Determine the [x, y] coordinate at the center of the cell enclosing the given text.  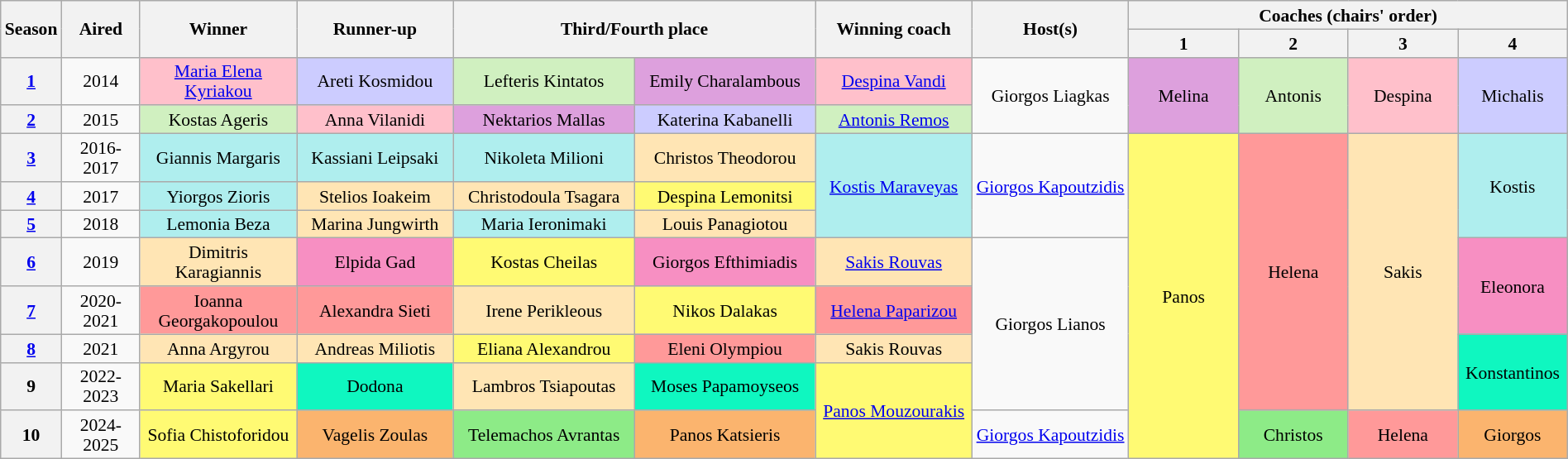
Kostas Ageris [218, 120]
Andreas Miliotis [375, 348]
Nikos Dalakas [724, 310]
2019 [101, 262]
Christodoula Tsagara [544, 196]
Aired [101, 29]
Maria Sakellari [218, 386]
2014 [101, 81]
Panos Mouzourakis [893, 410]
Lefteris Kintatos [544, 81]
Maria Elena Kyriakou [218, 81]
Eliana Alexandrou [544, 348]
Areti Kosmidou [375, 81]
Kostas Cheilas [544, 262]
5 [31, 224]
8 [31, 348]
Panos [1184, 296]
Giannis Margaris [218, 158]
Panos Katsieris [724, 435]
Nektarios Mallas [544, 120]
Emily Charalambous [724, 81]
Sakis [1403, 273]
Nikoleta Milioni [544, 158]
Moses Papamoyseos [724, 386]
Coaches (chairs' order) [1348, 15]
Despina Vandi [893, 81]
2016-2017 [101, 158]
Winner [218, 29]
Christos [1293, 435]
Sofia Chistoforidou [218, 435]
2015 [101, 120]
Kostis [1513, 186]
Melina [1184, 95]
Konstantinos [1513, 372]
2017 [101, 196]
2022-2023 [101, 386]
Anna Argyrou [218, 348]
Season [31, 29]
Eleonora [1513, 286]
Runner-up [375, 29]
Christos Theodorou [724, 158]
Winning coach [893, 29]
Marina Jungwirth [375, 224]
2018 [101, 224]
Antonis Remos [893, 120]
2020-2021 [101, 310]
Giorgos Liagkas [1050, 95]
Katerina Kabanelli [724, 120]
Ioanna Georgakopoulou [218, 310]
Helena Paparizou [893, 310]
Giorgos [1513, 435]
2024-2025 [101, 435]
Kassiani Leipsaki [375, 158]
Vagelis Zoulas [375, 435]
Eleni Olympiou [724, 348]
Despina [1403, 95]
7 [31, 310]
Lambros Tsiapoutas [544, 386]
Kostis Maraveyas [893, 186]
10 [31, 435]
Anna Vilanidi [375, 120]
Antonis [1293, 95]
Dimitris Karagiannis [218, 262]
Alexandra Sieti [375, 310]
Despina Lemonitsi [724, 196]
Telemachos Avrantas [544, 435]
Louis Panagiotou [724, 224]
Giorgos Efthimiadis [724, 262]
Host(s) [1050, 29]
Irene Perikleous [544, 310]
Lemonia Beza [218, 224]
Maria Ieronimaki [544, 224]
Stelios Ioakeim [375, 196]
Elpida Gad [375, 262]
Yiorgos Zioris [218, 196]
Third/Fourth place [634, 29]
6 [31, 262]
9 [31, 386]
Giorgos Lianos [1050, 324]
Dodona [375, 386]
2021 [101, 348]
Michalis [1513, 95]
